Determine the [x, y] coordinate at the center of the cell enclosing the given text.  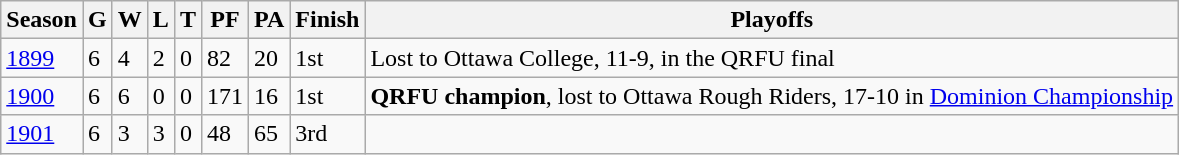
171 [224, 96]
82 [224, 58]
T [188, 20]
PF [224, 20]
48 [224, 134]
PA [270, 20]
QRFU champion, lost to Ottawa Rough Riders, 17-10 in Dominion Championship [772, 96]
20 [270, 58]
1899 [42, 58]
4 [130, 58]
Lost to Ottawa College, 11-9, in the QRFU final [772, 58]
1901 [42, 134]
W [130, 20]
2 [160, 58]
Season [42, 20]
16 [270, 96]
Playoffs [772, 20]
3rd [328, 134]
G [97, 20]
Finish [328, 20]
L [160, 20]
1900 [42, 96]
65 [270, 134]
